Search for the cell housing the specified text and yield its (X, Y) center coordinate. 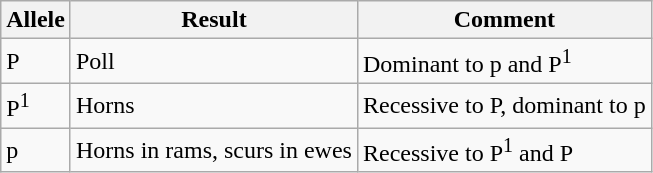
Horns (214, 106)
Recessive to P, dominant to p (504, 106)
Recessive to P1 and P (504, 150)
p (36, 150)
Allele (36, 20)
Poll (214, 62)
P (36, 62)
Dominant to p and P1 (504, 62)
Horns in rams, scurs in ewes (214, 150)
Comment (504, 20)
P1 (36, 106)
Result (214, 20)
